Return [x, y] of the center of cell containing provided text 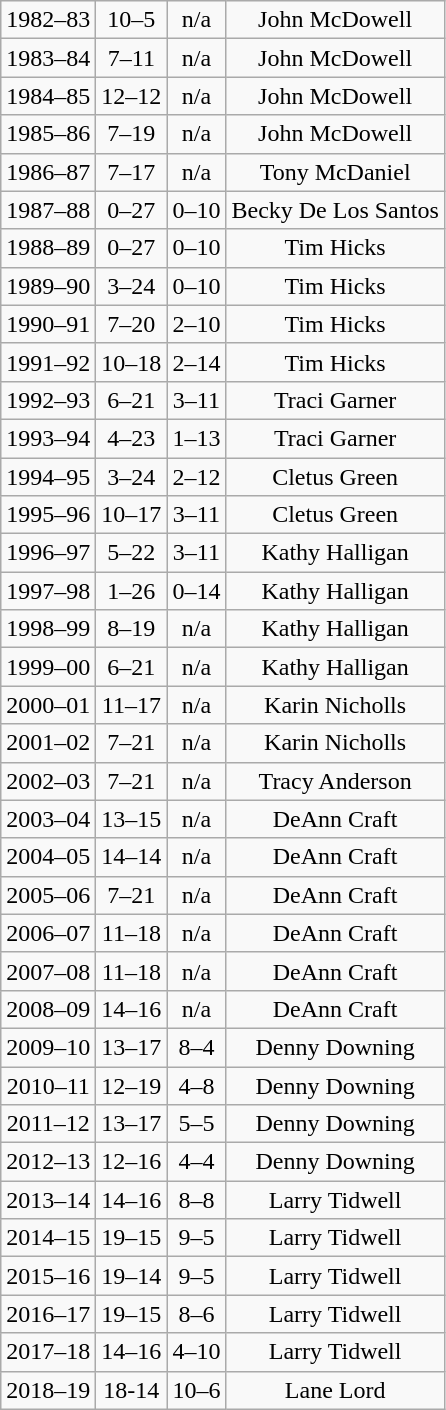
Tony McDaniel [335, 172]
10–6 [196, 1390]
1983–84 [48, 58]
8–6 [196, 1314]
1999–00 [48, 667]
1–13 [196, 438]
5–22 [132, 553]
2012–13 [48, 1162]
2–12 [196, 477]
4–10 [196, 1352]
1988–89 [48, 248]
2011–12 [48, 1124]
1986–87 [48, 172]
2002–03 [48, 781]
Lane Lord [335, 1390]
1982–83 [48, 20]
2–14 [196, 362]
2017–18 [48, 1352]
10–18 [132, 362]
2009–10 [48, 1047]
2–10 [196, 324]
4–8 [196, 1085]
8–4 [196, 1047]
2007–08 [48, 971]
14–14 [132, 857]
1989–90 [48, 286]
19–14 [132, 1276]
7–19 [132, 134]
2016–17 [48, 1314]
1995–96 [48, 515]
1984–85 [48, 96]
2005–06 [48, 895]
2014–15 [48, 1238]
4–23 [132, 438]
1991–92 [48, 362]
2003–04 [48, 819]
2000–01 [48, 705]
1996–97 [48, 553]
4–4 [196, 1162]
1994–95 [48, 477]
10–5 [132, 20]
8–19 [132, 629]
1990–91 [48, 324]
18-14 [132, 1390]
2010–11 [48, 1085]
13–15 [132, 819]
12–16 [132, 1162]
7–20 [132, 324]
7–11 [132, 58]
8–8 [196, 1200]
Tracy Anderson [335, 781]
1997–98 [48, 591]
Becky De Los Santos [335, 210]
1998–99 [48, 629]
2008–09 [48, 1009]
2015–16 [48, 1276]
1985–86 [48, 134]
10–17 [132, 515]
7–17 [132, 172]
2001–02 [48, 743]
2018–19 [48, 1390]
11–17 [132, 705]
1992–93 [48, 400]
5–5 [196, 1124]
2004–05 [48, 857]
2006–07 [48, 933]
1–26 [132, 591]
12–19 [132, 1085]
0–14 [196, 591]
1993–94 [48, 438]
12–12 [132, 96]
1987–88 [48, 210]
2013–14 [48, 1200]
